From the cell containing the given text, extract its center point as (X, Y) coordinate. 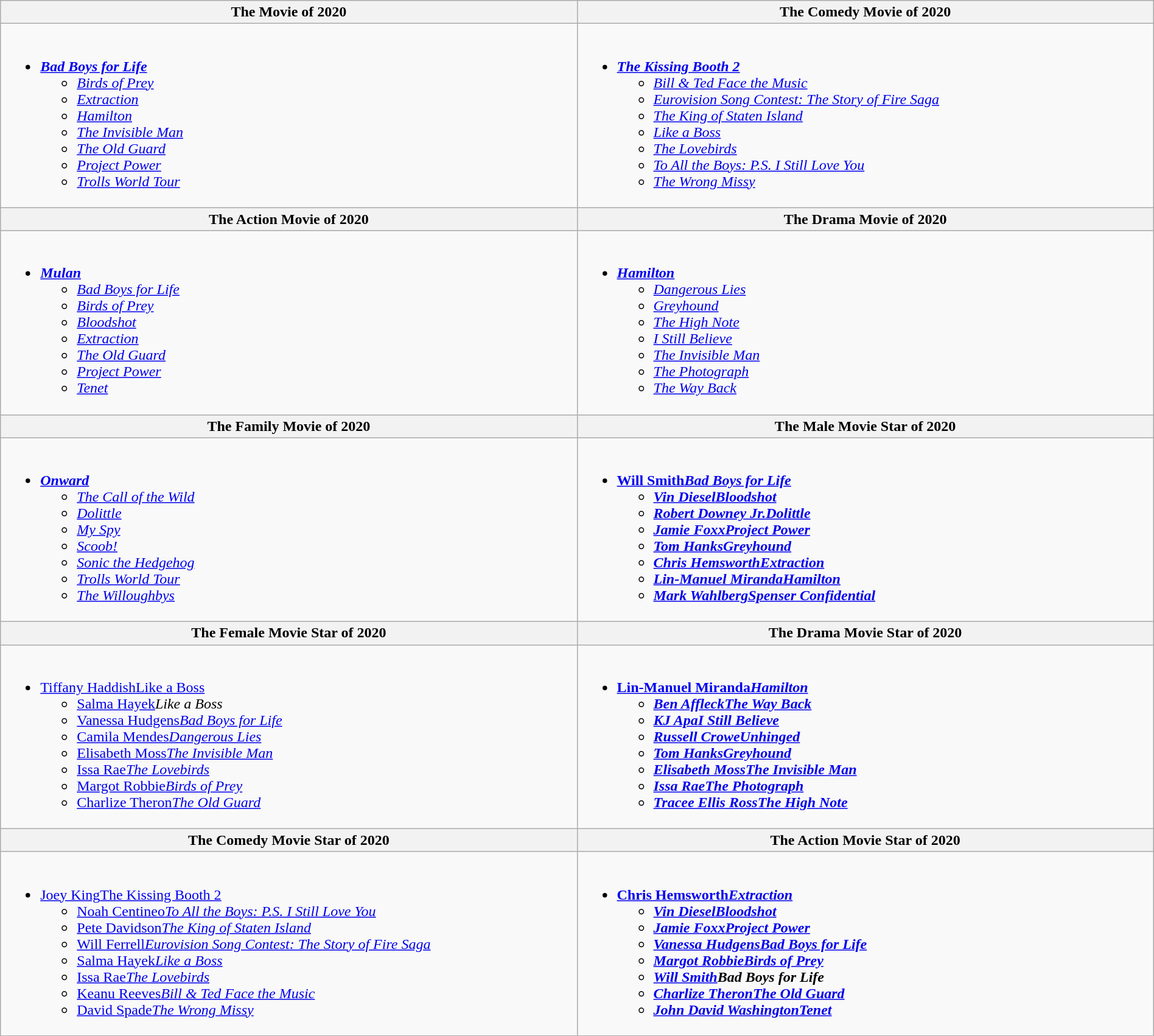
The Comedy Movie Star of 2020 (288, 840)
HamiltonDangerous LiesGreyhoundThe High NoteI Still BelieveThe Invisible ManThe PhotographThe Way Back (865, 323)
Bad Boys for LifeBirds of PreyExtractionHamiltonThe Invisible ManThe Old GuardProject PowerTrolls World Tour (288, 116)
The Drama Movie Star of 2020 (865, 633)
The Action Movie Star of 2020 (865, 840)
The Action Movie of 2020 (288, 219)
MulanBad Boys for LifeBirds of PreyBloodshotExtractionThe Old GuardProject PowerTenet (288, 323)
The Drama Movie of 2020 (865, 219)
The Movie of 2020 (288, 12)
The Family Movie of 2020 (288, 426)
OnwardThe Call of the WildDolittleMy SpyScoob!Sonic the HedgehogTrolls World TourThe Willoughbys (288, 530)
The Female Movie Star of 2020 (288, 633)
The Comedy Movie of 2020 (865, 12)
The Male Movie Star of 2020 (865, 426)
